Pinpoint the cell where the given text exists, returning its [x, y] midpoint coordinate. 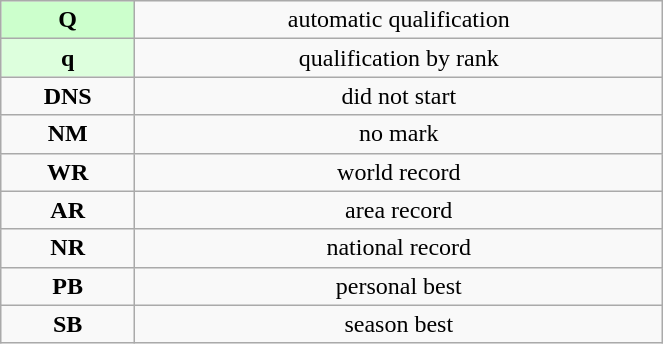
AR [68, 210]
q [68, 58]
DNS [68, 96]
area record [399, 210]
did not start [399, 96]
personal best [399, 286]
NR [68, 248]
PB [68, 286]
NM [68, 134]
Q [68, 20]
world record [399, 172]
season best [399, 324]
WR [68, 172]
national record [399, 248]
SB [68, 324]
qualification by rank [399, 58]
no mark [399, 134]
automatic qualification [399, 20]
